Determine the [X, Y] coordinate at the center of the cell enclosing the given text.  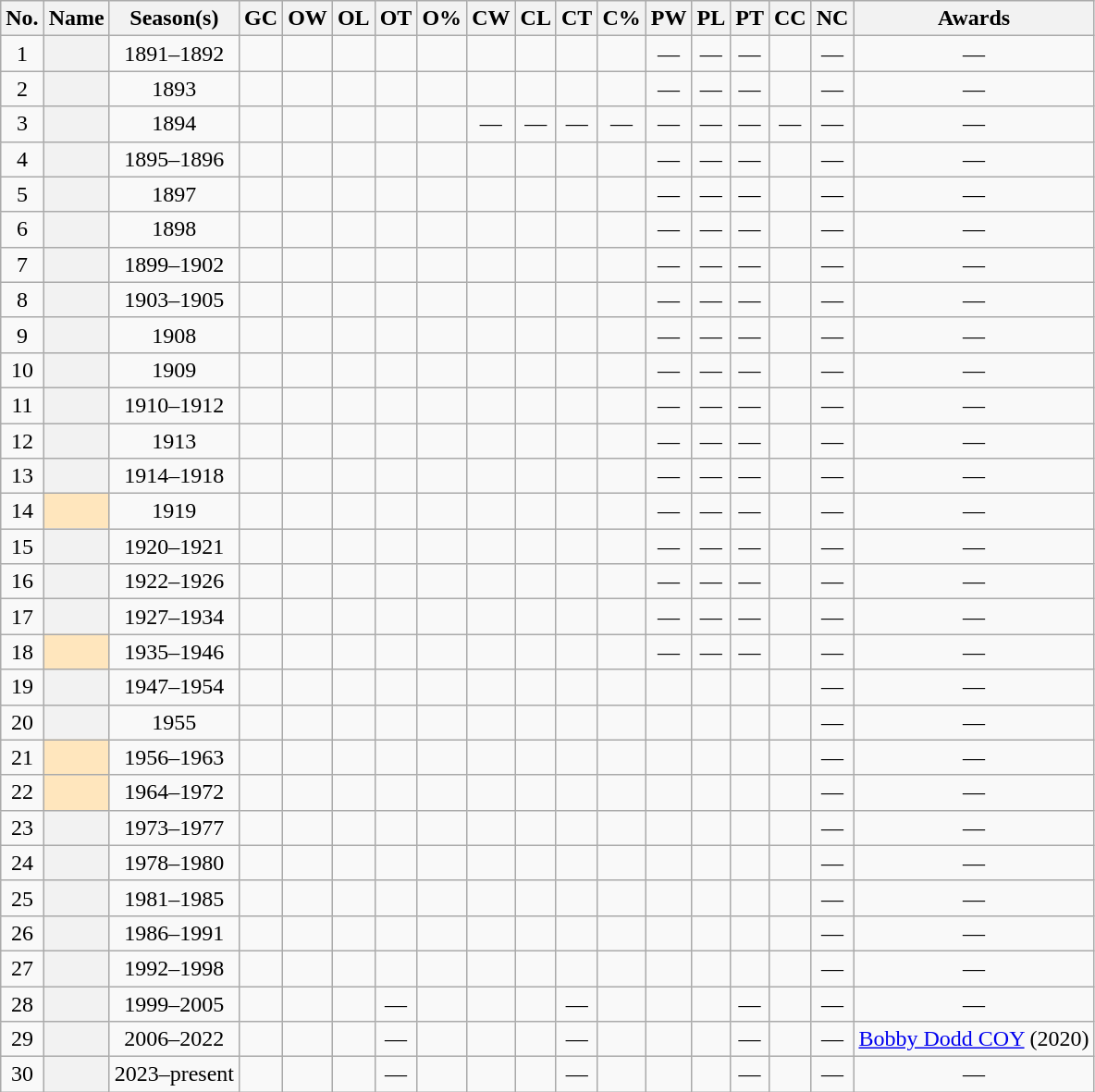
9 [22, 335]
11 [22, 405]
7 [22, 264]
16 [22, 582]
1909 [174, 370]
No. [22, 18]
15 [22, 546]
18 [22, 652]
1920–1921 [174, 546]
6 [22, 229]
CC [790, 18]
21 [22, 757]
1947–1954 [174, 687]
8 [22, 300]
1899–1902 [174, 264]
OT [396, 18]
1903–1905 [174, 300]
28 [22, 1003]
1927–1934 [174, 617]
1986–1991 [174, 933]
1992–1998 [174, 968]
1893 [174, 89]
Bobby Dodd COY (2020) [974, 1039]
1999–2005 [174, 1003]
NC [832, 18]
1978–1980 [174, 863]
1919 [174, 511]
1 [22, 54]
26 [22, 933]
20 [22, 722]
10 [22, 370]
CL [535, 18]
2006–2022 [174, 1039]
OL [353, 18]
13 [22, 476]
2 [22, 89]
1955 [174, 722]
GC [261, 18]
27 [22, 968]
PW [669, 18]
1964–1972 [174, 792]
O% [442, 18]
29 [22, 1039]
1981–1985 [174, 898]
24 [22, 863]
19 [22, 687]
1922–1926 [174, 582]
Season(s) [174, 18]
1891–1892 [174, 54]
Name [76, 18]
1913 [174, 441]
25 [22, 898]
1935–1946 [174, 652]
1910–1912 [174, 405]
OW [308, 18]
1973–1977 [174, 828]
1894 [174, 124]
PT [750, 18]
PL [711, 18]
C% [621, 18]
1914–1918 [174, 476]
12 [22, 441]
30 [22, 1074]
14 [22, 511]
22 [22, 792]
Awards [974, 18]
3 [22, 124]
1898 [174, 229]
1908 [174, 335]
2023–present [174, 1074]
1897 [174, 194]
1895–1896 [174, 159]
1956–1963 [174, 757]
CT [576, 18]
5 [22, 194]
17 [22, 617]
CW [491, 18]
4 [22, 159]
23 [22, 828]
